Determine the [x, y] coordinate at the center of the cell enclosing the given text.  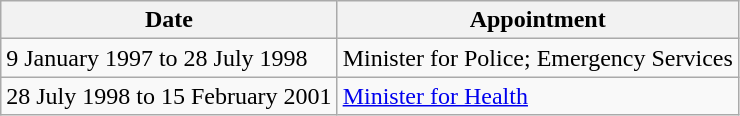
Minister for Police; Emergency Services [538, 58]
28 July 1998 to 15 February 2001 [169, 96]
Minister for Health [538, 96]
9 January 1997 to 28 July 1998 [169, 58]
Date [169, 20]
Appointment [538, 20]
